Search for the cell housing the specified text and yield its (x, y) center coordinate. 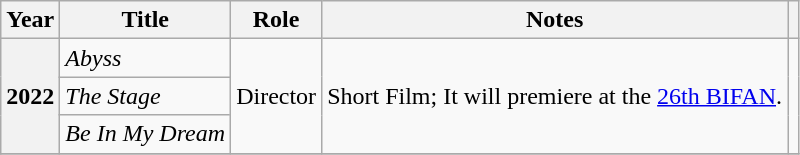
2022 (30, 96)
Abyss (146, 58)
Notes (555, 20)
Role (276, 20)
Director (276, 96)
Be In My Dream (146, 134)
Year (30, 20)
Short Film; It will premiere at the 26th BIFAN. (555, 96)
The Stage (146, 96)
Title (146, 20)
